Search for the cell housing the specified text and yield its [x, y] center coordinate. 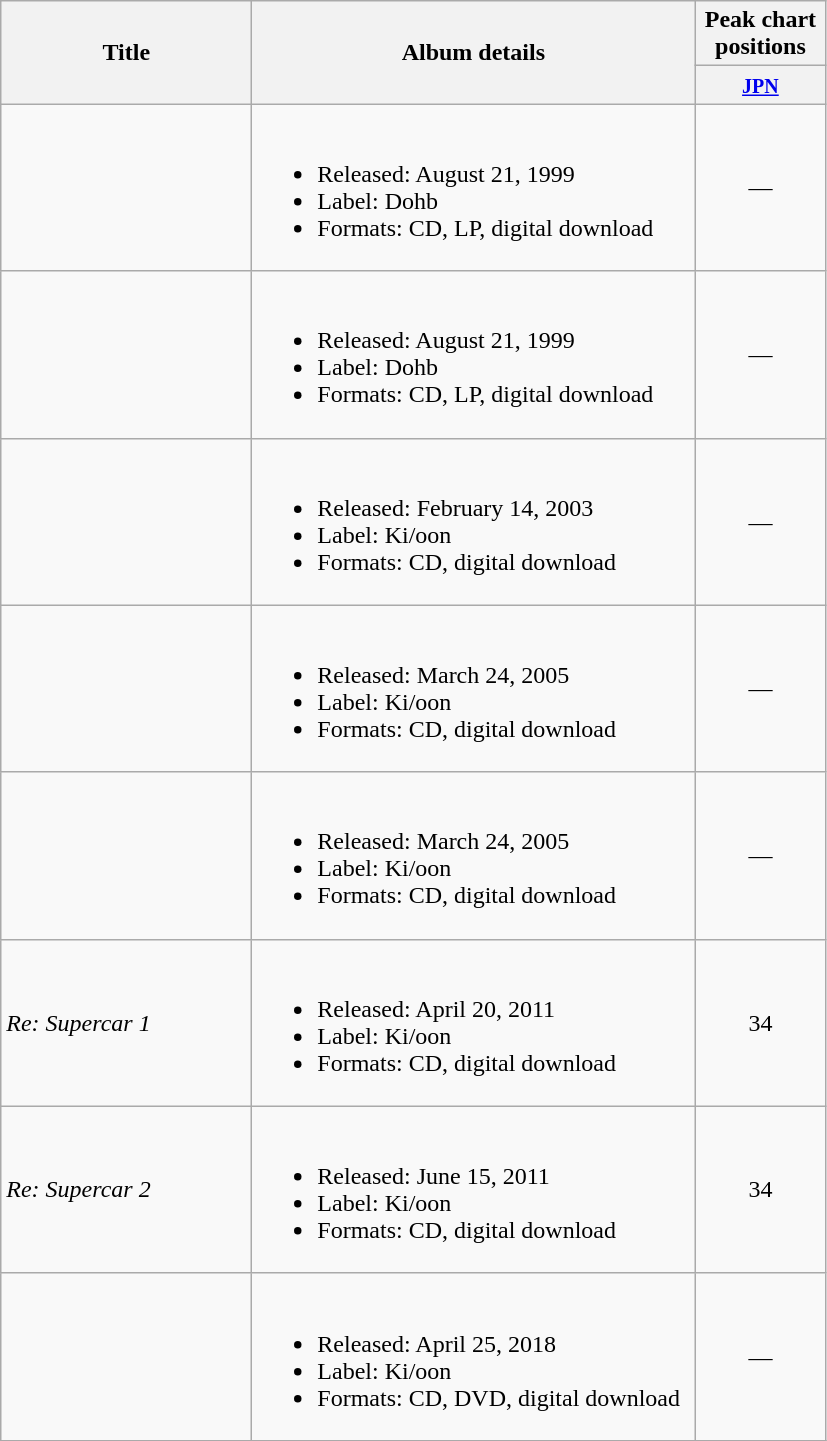
Released: April 25, 2018Label: Ki/oonFormats: CD, DVD, digital download [474, 1356]
Re: Supercar 1 [126, 1022]
Title [126, 52]
Released: April 20, 2011Label: Ki/oonFormats: CD, digital download [474, 1022]
Released: June 15, 2011Label: Ki/oonFormats: CD, digital download [474, 1190]
Re: Supercar 2 [126, 1190]
Released: February 14, 2003Label: Ki/oonFormats: CD, digital download [474, 522]
Album details [474, 52]
Peak chartpositions [760, 34]
JPN [760, 85]
